Locate the cell with the specified text and output its (X, Y) center coordinate. 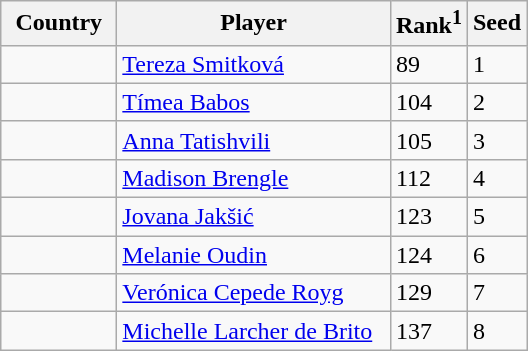
112 (428, 178)
2 (496, 102)
Country (59, 24)
137 (428, 331)
Rank1 (428, 24)
Michelle Larcher de Brito (254, 331)
124 (428, 255)
Tímea Babos (254, 102)
Anna Tatishvili (254, 140)
Seed (496, 24)
3 (496, 140)
1 (496, 64)
6 (496, 255)
Madison Brengle (254, 178)
129 (428, 293)
Tereza Smitková (254, 64)
5 (496, 217)
105 (428, 140)
8 (496, 331)
4 (496, 178)
Melanie Oudin (254, 255)
Player (254, 24)
104 (428, 102)
Verónica Cepede Royg (254, 293)
89 (428, 64)
123 (428, 217)
Jovana Jakšić (254, 217)
7 (496, 293)
